Pinpoint the cell where the given text exists, returning its (X, Y) midpoint coordinate. 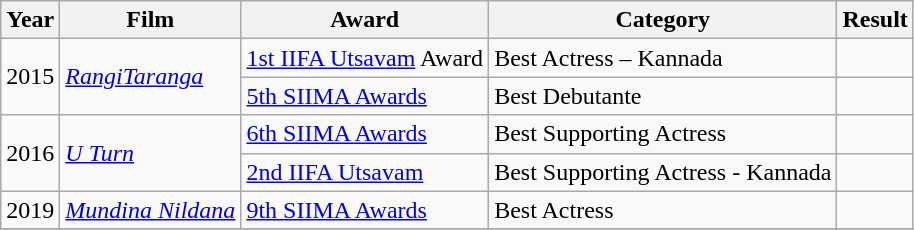
Result (875, 20)
RangiTaranga (150, 77)
Mundina Nildana (150, 210)
6th SIIMA Awards (365, 134)
2nd IIFA Utsavam (365, 172)
Best Debutante (663, 96)
2016 (30, 153)
Category (663, 20)
U Turn (150, 153)
Best Actress (663, 210)
Award (365, 20)
Best Actress – Kannada (663, 58)
Year (30, 20)
Best Supporting Actress - Kannada (663, 172)
2019 (30, 210)
2015 (30, 77)
Best Supporting Actress (663, 134)
9th SIIMA Awards (365, 210)
5th SIIMA Awards (365, 96)
Film (150, 20)
1st IIFA Utsavam Award (365, 58)
